Detect which cell encompasses the target text, then output its (x, y) center coordinate. 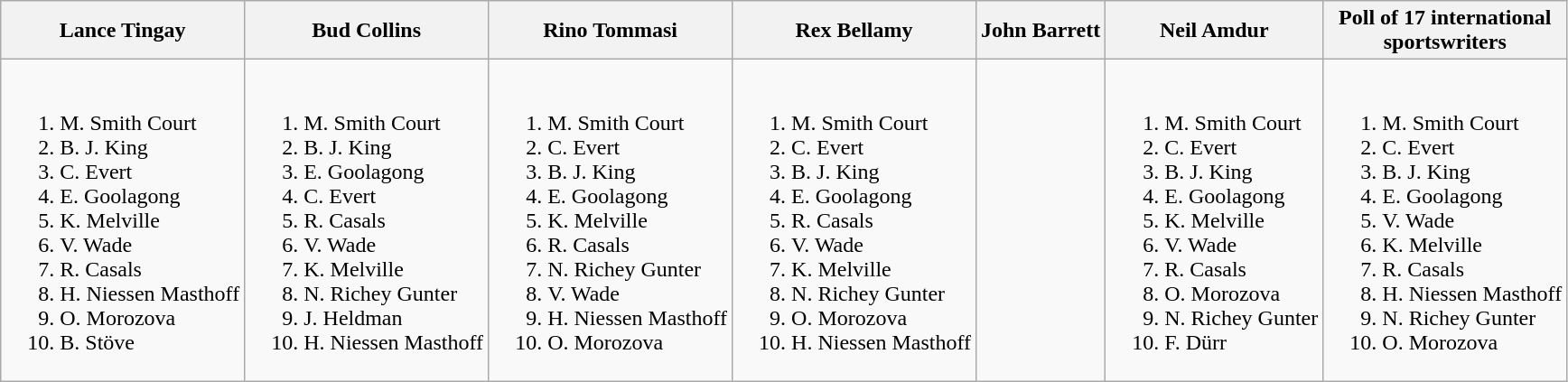
Bud Collins (367, 31)
Poll of 17 internationalsportswriters (1445, 31)
M. Smith Court B. J. King C. Evert E. Goolagong K. Melville V. Wade R. Casals H. Niessen Masthoff O. Morozova B. Stöve (123, 220)
M. Smith Court B. J. King E. Goolagong C. Evert R. Casals V. Wade K. Melville N. Richey Gunter J. Heldman H. Niessen Masthoff (367, 220)
Neil Amdur (1214, 31)
Rex Bellamy (854, 31)
Rino Tommasi (611, 31)
M. Smith Court C. Evert B. J. King E. Goolagong R. Casals V. Wade K. Melville N. Richey Gunter O. Morozova H. Niessen Masthoff (854, 220)
M. Smith Court C. Evert B. J. King E. Goolagong K. Melville R. Casals N. Richey Gunter V. Wade H. Niessen Masthoff O. Morozova (611, 220)
M. Smith Court C. Evert B. J. King E. Goolagong K. Melville V. Wade R. Casals O. Morozova N. Richey Gunter F. Dürr (1214, 220)
Lance Tingay (123, 31)
M. Smith Court C. Evert B. J. King E. Goolagong V. Wade K. Melville R. Casals H. Niessen Masthoff N. Richey Gunter O. Morozova (1445, 220)
John Barrett (1041, 31)
